Provide the [X, Y] coordinate of the cell's center where the given text is located.  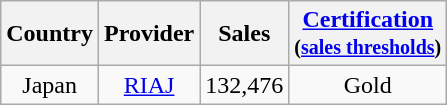
132,476 [244, 85]
Provider [148, 34]
Certification(sales thresholds) [368, 34]
Sales [244, 34]
RIAJ [148, 85]
Country [50, 34]
Japan [50, 85]
Gold [368, 85]
